Scan for the cell matching the given text and deliver its [x, y] coordinate at center. 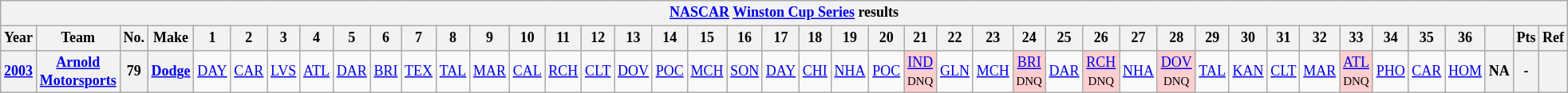
ATLDNQ [1357, 72]
26 [1101, 38]
CHI [816, 72]
16 [745, 38]
RCH [563, 72]
DOV [634, 72]
Arnold Motorsports [78, 72]
21 [921, 38]
LVS [284, 72]
23 [993, 38]
36 [1465, 38]
6 [386, 38]
9 [490, 38]
17 [780, 38]
19 [850, 38]
32 [1320, 38]
13 [634, 38]
NA [1499, 72]
Pts [1526, 38]
22 [955, 38]
Dodge [171, 72]
3 [284, 38]
TEX [419, 72]
GLN [955, 72]
SON [745, 72]
DOVDNQ [1176, 72]
10 [527, 38]
No. [134, 38]
79 [134, 72]
18 [816, 38]
ATL [317, 72]
NASCAR Winston Cup Series results [784, 13]
30 [1248, 38]
4 [317, 38]
PHO [1390, 72]
31 [1283, 38]
14 [669, 38]
INDDNQ [921, 72]
28 [1176, 38]
CAL [527, 72]
35 [1427, 38]
25 [1064, 38]
BRIDNQ [1029, 72]
20 [887, 38]
33 [1357, 38]
8 [452, 38]
KAN [1248, 72]
11 [563, 38]
34 [1390, 38]
27 [1139, 38]
Ref [1554, 38]
BRI [386, 72]
Year [19, 38]
15 [707, 38]
12 [598, 38]
2 [249, 38]
7 [419, 38]
- [1526, 72]
Make [171, 38]
29 [1212, 38]
2003 [19, 72]
Team [78, 38]
24 [1029, 38]
HOM [1465, 72]
RCHDNQ [1101, 72]
1 [212, 38]
5 [351, 38]
